Find where the given text appears and provide that cell's center as [x, y] coordinate. 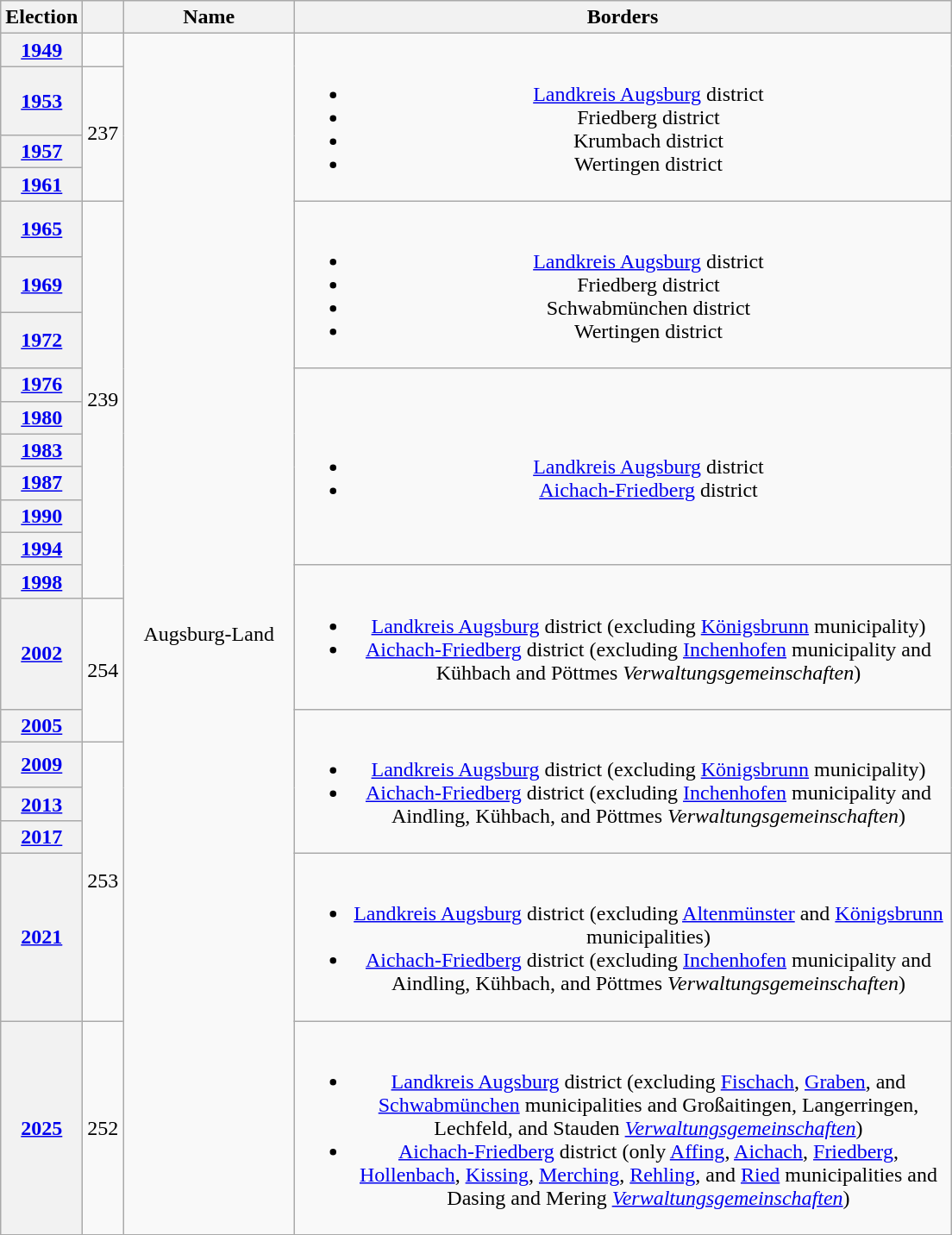
1965 [41, 229]
1998 [41, 581]
1983 [41, 450]
2013 [41, 804]
1953 [41, 101]
1980 [41, 417]
1957 [41, 152]
1990 [41, 516]
1969 [41, 285]
254 [103, 669]
1949 [41, 50]
1976 [41, 385]
Augsburg-Land [209, 635]
2009 [41, 764]
2021 [41, 937]
1987 [41, 483]
239 [103, 399]
2002 [41, 654]
237 [103, 134]
Landkreis Augsburg districtAichach-Friedberg district [623, 467]
1961 [41, 185]
2017 [41, 837]
Landkreis Augsburg districtFriedberg districtKrumbach districtWertingen district [623, 117]
1994 [41, 549]
2025 [41, 1128]
Borders [623, 17]
Election [41, 17]
Name [209, 17]
252 [103, 1128]
Landkreis Augsburg districtFriedberg districtSchwabmünchen districtWertingen district [623, 285]
2005 [41, 725]
1972 [41, 340]
253 [103, 881]
